Provide the (X, Y) coordinate of the cell's center where the given text is located.  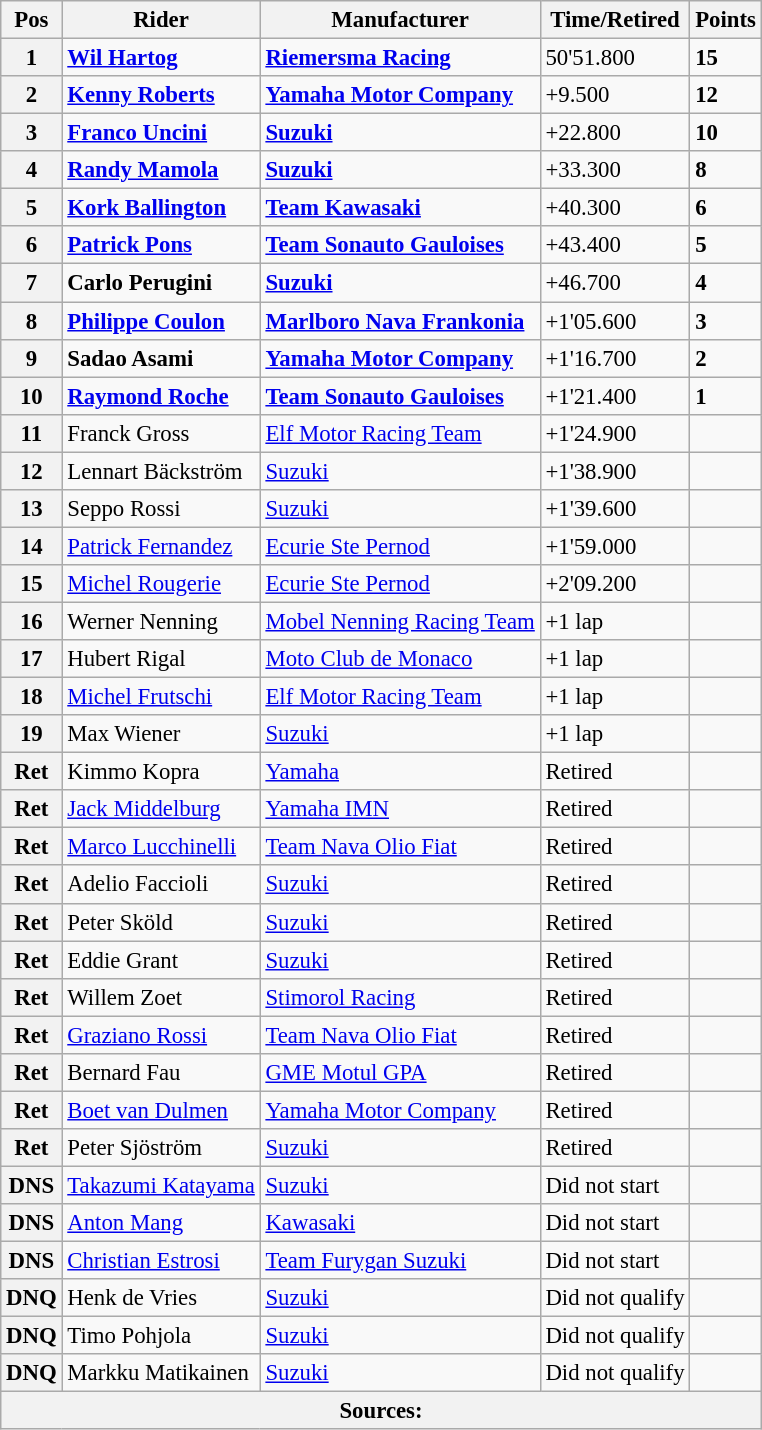
Carlo Perugini (161, 283)
Sadao Asami (161, 358)
Patrick Pons (161, 245)
Moto Club de Monaco (400, 659)
Marlboro Nava Frankonia (400, 321)
Timo Pohjola (161, 1336)
+43.400 (615, 245)
+1'39.600 (615, 509)
Anton Mang (161, 1223)
9 (32, 358)
Jack Middelburg (161, 809)
+40.300 (615, 208)
Michel Frutschi (161, 697)
Eddie Grant (161, 960)
Bernard Fau (161, 1073)
18 (32, 697)
7 (32, 283)
+1'24.900 (615, 433)
13 (32, 509)
Team Furygan Suzuki (400, 1261)
Boet van Dulmen (161, 1110)
Yamaha (400, 772)
19 (32, 734)
Michel Rougerie (161, 584)
Sources: (382, 1411)
Patrick Fernandez (161, 546)
Lennart Bäckström (161, 471)
+1'16.700 (615, 358)
Peter Sköld (161, 922)
Randy Mamola (161, 170)
Graziano Rossi (161, 1035)
Hubert Rigal (161, 659)
+9.500 (615, 95)
Riemersma Racing (400, 58)
Team Kawasaki (400, 208)
+22.800 (615, 133)
Time/Retired (615, 20)
Max Wiener (161, 734)
Markku Matikainen (161, 1373)
Manufacturer (400, 20)
Franco Uncini (161, 133)
11 (32, 433)
Stimorol Racing (400, 997)
16 (32, 621)
17 (32, 659)
Werner Nenning (161, 621)
14 (32, 546)
Points (726, 20)
Kenny Roberts (161, 95)
+1'05.600 (615, 321)
Raymond Roche (161, 396)
Marco Lucchinelli (161, 847)
Rider (161, 20)
Pos (32, 20)
Henk de Vries (161, 1298)
+1'21.400 (615, 396)
+2'09.200 (615, 584)
Kork Ballington (161, 208)
+1'59.000 (615, 546)
GME Motul GPA (400, 1073)
Mobel Nenning Racing Team (400, 621)
+1'38.900 (615, 471)
Willem Zoet (161, 997)
Christian Estrosi (161, 1261)
Yamaha IMN (400, 809)
Franck Gross (161, 433)
+46.700 (615, 283)
Kawasaki (400, 1223)
Adelio Faccioli (161, 885)
Seppo Rossi (161, 509)
Kimmo Kopra (161, 772)
50'51.800 (615, 58)
Peter Sjöström (161, 1148)
+33.300 (615, 170)
Wil Hartog (161, 58)
Philippe Coulon (161, 321)
Takazumi Katayama (161, 1185)
